Search for the cell housing the specified text and yield its (X, Y) center coordinate. 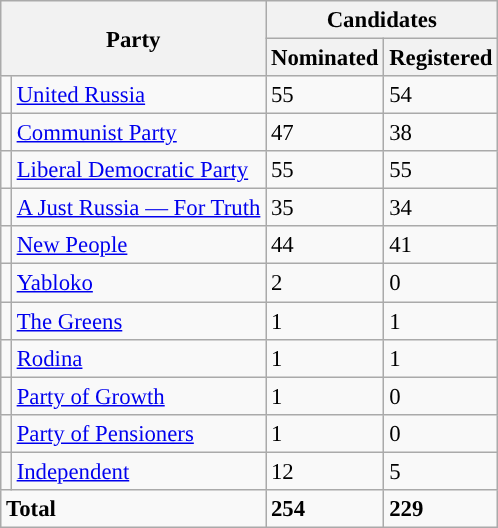
5 (441, 471)
47 (325, 133)
35 (325, 208)
41 (441, 245)
A Just Russia — For Truth (138, 208)
2 (325, 283)
Total (134, 509)
Registered (441, 58)
54 (441, 95)
Party of Pensioners (138, 433)
Rodina (138, 358)
38 (441, 133)
Communist Party (138, 133)
254 (325, 509)
229 (441, 509)
Nominated (325, 58)
The Greens (138, 321)
34 (441, 208)
Candidates (382, 20)
Yabloko (138, 283)
12 (325, 471)
44 (325, 245)
Party (134, 38)
Liberal Democratic Party (138, 170)
United Russia (138, 95)
Party of Growth (138, 396)
Independent (138, 471)
New People (138, 245)
